Detect which cell encompasses the target text, then output its [X, Y] center coordinate. 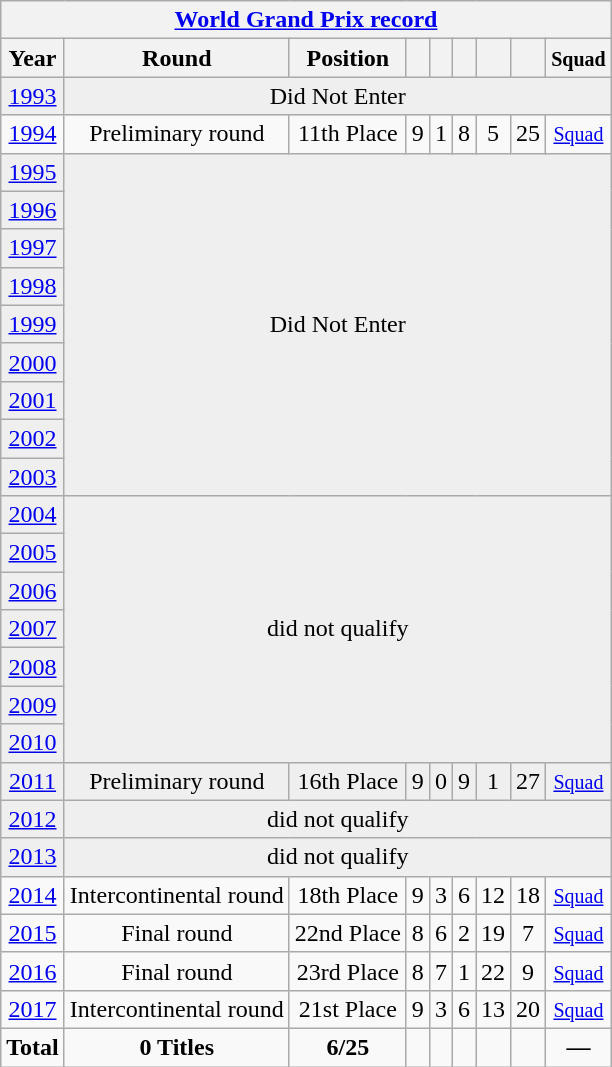
12 [494, 895]
2000 [33, 362]
2017 [33, 1009]
5 [494, 134]
19 [494, 933]
2011 [33, 781]
6/25 [348, 1047]
11th Place [348, 134]
2010 [33, 743]
1999 [33, 324]
2006 [33, 591]
2008 [33, 667]
1996 [33, 210]
Year [33, 58]
2003 [33, 477]
2004 [33, 515]
23rd Place [348, 971]
2007 [33, 629]
2012 [33, 819]
1994 [33, 134]
— [579, 1047]
1995 [33, 172]
22nd Place [348, 933]
2001 [33, 400]
0 Titles [176, 1047]
2 [464, 933]
18 [528, 895]
2015 [33, 933]
0 [440, 781]
21st Place [348, 1009]
1998 [33, 286]
2014 [33, 895]
22 [494, 971]
World Grand Prix record [306, 20]
25 [528, 134]
2009 [33, 705]
2005 [33, 553]
2002 [33, 438]
16th Place [348, 781]
27 [528, 781]
18th Place [348, 895]
2013 [33, 857]
2016 [33, 971]
Total [33, 1047]
Round [176, 58]
1993 [33, 96]
1997 [33, 248]
Position [348, 58]
13 [494, 1009]
20 [528, 1009]
